Capture the cell that displays the provided text and extract its (x, y) central coordinate. 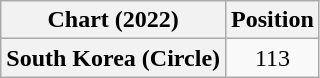
Chart (2022) (114, 20)
South Korea (Circle) (114, 58)
113 (273, 58)
Position (273, 20)
